Capture the cell that displays the provided text and extract its (X, Y) central coordinate. 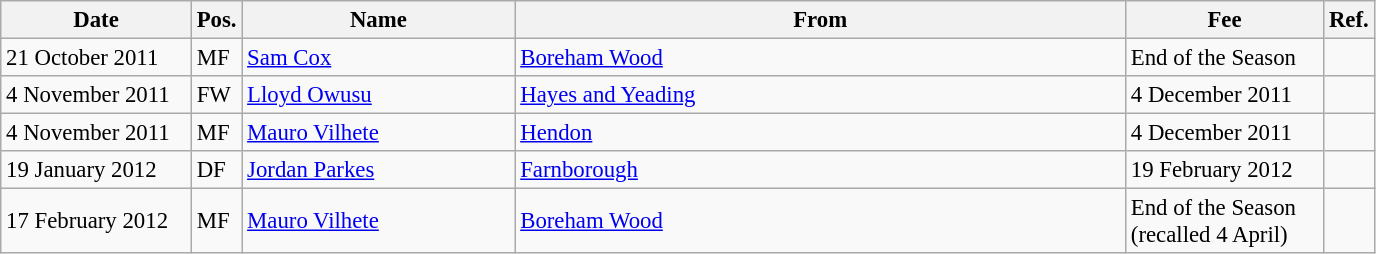
Ref. (1349, 20)
End of the Season (1224, 58)
19 February 2012 (1224, 170)
From (820, 20)
Sam Cox (378, 58)
Fee (1224, 20)
Pos. (216, 20)
Farnborough (820, 170)
FW (216, 95)
21 October 2011 (96, 58)
17 February 2012 (96, 222)
Date (96, 20)
Hayes and Yeading (820, 95)
DF (216, 170)
End of the Season (recalled 4 April) (1224, 222)
Hendon (820, 133)
Jordan Parkes (378, 170)
Lloyd Owusu (378, 95)
19 January 2012 (96, 170)
Name (378, 20)
